Identify which cell holds the provided text, then report its (X, Y) central coordinate. 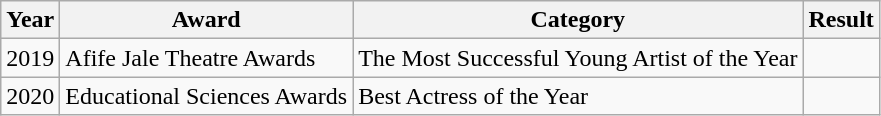
Educational Sciences Awards (206, 96)
2020 (30, 96)
Result (841, 20)
Afife Jale Theatre Awards (206, 58)
Award (206, 20)
2019 (30, 58)
Category (578, 20)
Best Actress of the Year (578, 96)
Year (30, 20)
The Most Successful Young Artist of the Year (578, 58)
